Locate the cell with the specified text and output its (x, y) center coordinate. 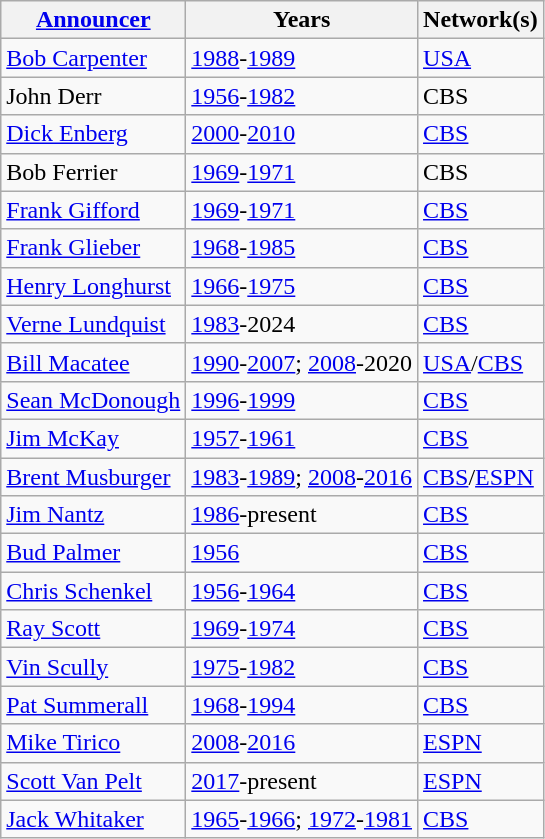
Henry Longhurst (94, 286)
Frank Glieber (94, 248)
Sean McDonough (94, 400)
1986-present (302, 515)
Jim McKay (94, 438)
Years (302, 20)
John Derr (94, 96)
Jack Whitaker (94, 819)
Brent Musburger (94, 477)
1968-1994 (302, 705)
Bill Macatee (94, 362)
Vin Scully (94, 667)
1965-1966; 1972-1981 (302, 819)
Dick Enberg (94, 134)
2000-2010 (302, 134)
1990-2007; 2008-2020 (302, 362)
Mike Tirico (94, 743)
1966-1975 (302, 286)
Bob Ferrier (94, 172)
1983-1989; 2008-2016 (302, 477)
2017-present (302, 781)
Pat Summerall (94, 705)
1956-1982 (302, 96)
1957-1961 (302, 438)
Network(s) (481, 20)
2008-2016 (302, 743)
1996-1999 (302, 400)
Ray Scott (94, 629)
Verne Lundquist (94, 324)
USA (481, 58)
1983-2024 (302, 324)
Bud Palmer (94, 553)
1956-1964 (302, 591)
Scott Van Pelt (94, 781)
Jim Nantz (94, 515)
1969-1974 (302, 629)
Announcer (94, 20)
USA/CBS (481, 362)
1956 (302, 553)
1968-1985 (302, 248)
Chris Schenkel (94, 591)
Bob Carpenter (94, 58)
CBS/ESPN (481, 477)
Frank Gifford (94, 210)
1988-1989 (302, 58)
1975-1982 (302, 667)
